Detect which cell encompasses the target text, then output its [x, y] center coordinate. 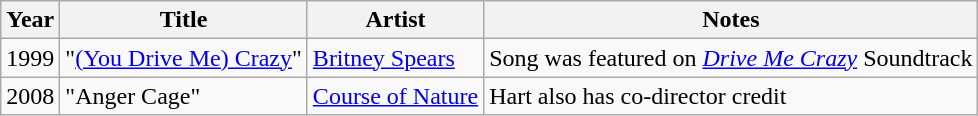
"Anger Cage" [184, 96]
"(You Drive Me) Crazy" [184, 58]
Song was featured on Drive Me Crazy Soundtrack [731, 58]
Artist [395, 20]
Hart also has co-director credit [731, 96]
Course of Nature [395, 96]
Britney Spears [395, 58]
Title [184, 20]
2008 [30, 96]
Notes [731, 20]
Year [30, 20]
1999 [30, 58]
